Return [x, y] of the center of cell containing provided text 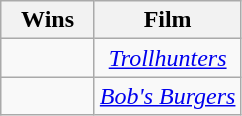
Bob's Burgers [168, 96]
Wins [48, 20]
Trollhunters [168, 58]
Film [168, 20]
